Scan for the cell matching the given text and deliver its [x, y] coordinate at center. 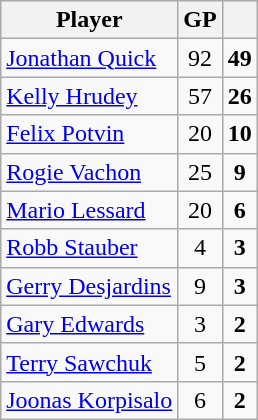
92 [200, 58]
49 [240, 58]
57 [200, 96]
Felix Potvin [90, 134]
5 [200, 362]
26 [240, 96]
10 [240, 134]
GP [200, 20]
Player [90, 20]
Gerry Desjardins [90, 286]
4 [200, 248]
Joonas Korpisalo [90, 400]
25 [200, 172]
Jonathan Quick [90, 58]
Robb Stauber [90, 248]
Gary Edwards [90, 324]
Mario Lessard [90, 210]
Rogie Vachon [90, 172]
Kelly Hrudey [90, 96]
Terry Sawchuk [90, 362]
